Provide the (X, Y) coordinate of the cell's center where the given text is located.  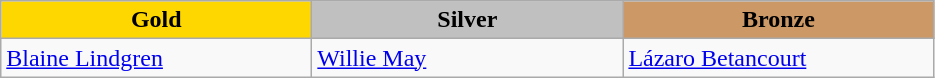
Lázaro Betancourt (778, 58)
Willie May (468, 58)
Gold (156, 20)
Blaine Lindgren (156, 58)
Bronze (778, 20)
Silver (468, 20)
